Search for the cell housing the specified text and yield its (X, Y) center coordinate. 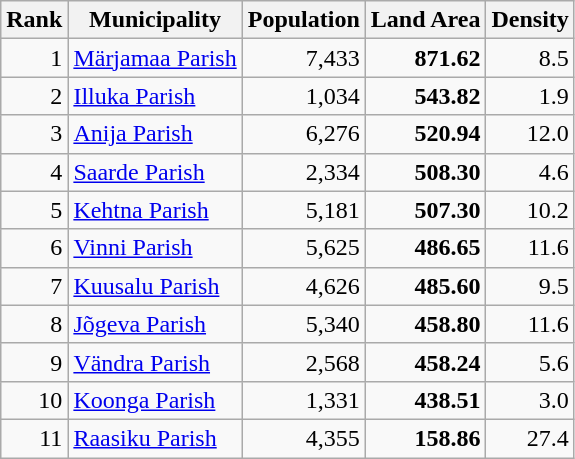
Kehtna Parish (155, 210)
485.60 (426, 286)
10.2 (530, 210)
3.0 (530, 400)
Vinni Parish (155, 248)
4 (34, 172)
507.30 (426, 210)
486.65 (426, 248)
8 (34, 324)
Koonga Parish (155, 400)
2,568 (304, 362)
4.6 (530, 172)
9.5 (530, 286)
Vändra Parish (155, 362)
8.5 (530, 58)
871.62 (426, 58)
9 (34, 362)
Municipality (155, 20)
458.80 (426, 324)
Land Area (426, 20)
3 (34, 134)
Raasiku Parish (155, 438)
Density (530, 20)
1 (34, 58)
Rank (34, 20)
4,626 (304, 286)
7,433 (304, 58)
2 (34, 96)
543.82 (426, 96)
11 (34, 438)
1.9 (530, 96)
438.51 (426, 400)
5,340 (304, 324)
158.86 (426, 438)
6 (34, 248)
27.4 (530, 438)
508.30 (426, 172)
Märjamaa Parish (155, 58)
1,034 (304, 96)
Kuusalu Parish (155, 286)
Jõgeva Parish (155, 324)
520.94 (426, 134)
5 (34, 210)
Illuka Parish (155, 96)
1,331 (304, 400)
10 (34, 400)
5,625 (304, 248)
5,181 (304, 210)
458.24 (426, 362)
5.6 (530, 362)
2,334 (304, 172)
6,276 (304, 134)
Saarde Parish (155, 172)
4,355 (304, 438)
12.0 (530, 134)
Anija Parish (155, 134)
Population (304, 20)
7 (34, 286)
